Locate the cell with the specified text and output its [X, Y] center coordinate. 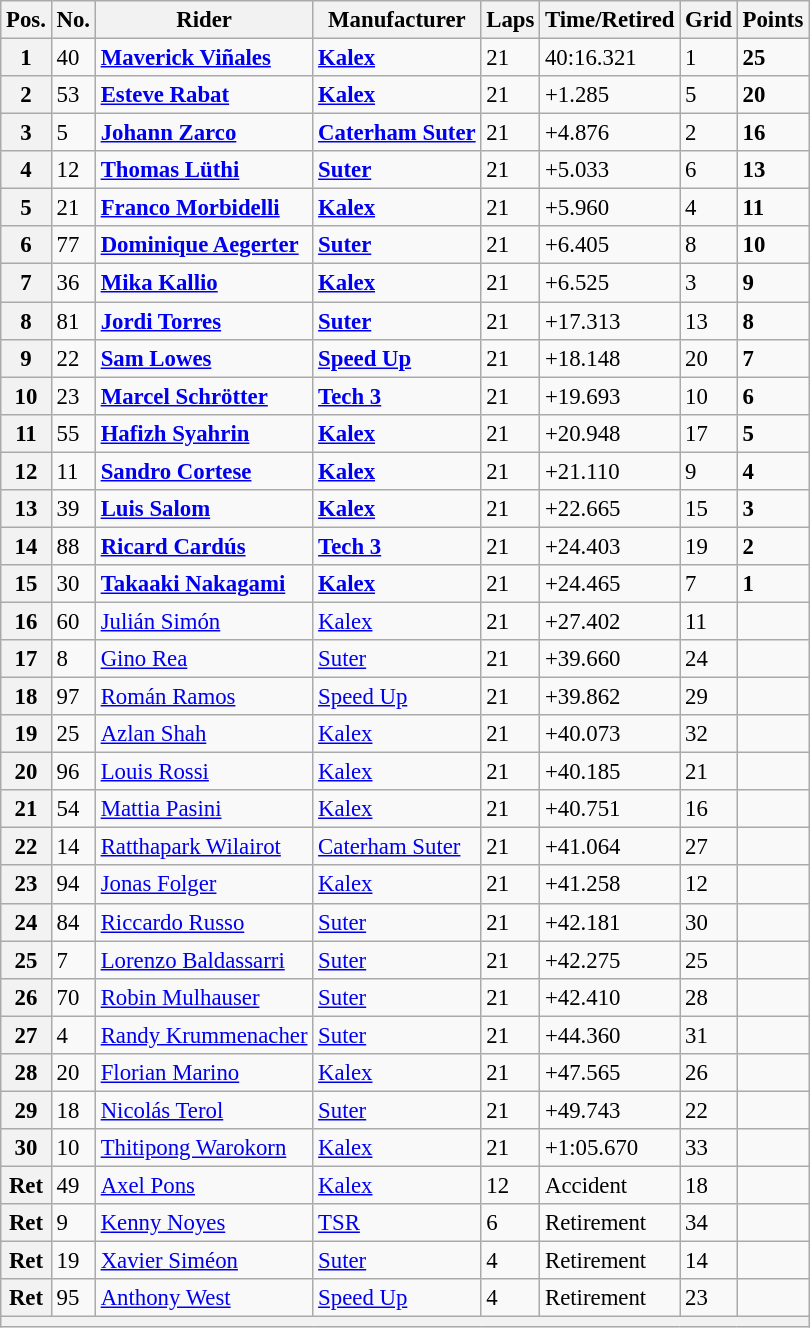
36 [73, 283]
55 [73, 433]
Ratthapark Wilairot [204, 847]
Sandro Cortese [204, 471]
+22.665 [610, 509]
+49.743 [610, 1110]
32 [708, 734]
40 [73, 58]
+4.876 [610, 133]
70 [73, 997]
Time/Retired [610, 20]
+47.565 [610, 1073]
Xavier Siméon [204, 1261]
39 [73, 509]
Azlan Shah [204, 734]
Rider [204, 20]
Kenny Noyes [204, 1223]
96 [73, 772]
Esteve Rabat [204, 95]
+5.960 [610, 208]
94 [73, 885]
Ricard Cardús [204, 546]
+40.185 [610, 772]
Points [772, 20]
97 [73, 697]
+6.525 [610, 283]
Dominique Aegerter [204, 245]
+42.181 [610, 922]
+17.313 [610, 321]
+19.693 [610, 396]
Mattia Pasini [204, 809]
54 [73, 809]
40:16.321 [610, 58]
Grid [708, 20]
Jonas Folger [204, 885]
Thomas Lüthi [204, 170]
+40.751 [610, 809]
+1:05.670 [610, 1148]
Laps [510, 20]
Julián Simón [204, 621]
+42.275 [610, 960]
Sam Lowes [204, 358]
34 [708, 1223]
Takaaki Nakagami [204, 584]
84 [73, 922]
+40.073 [610, 734]
Mika Kallio [204, 283]
Manufacturer [397, 20]
Randy Krummenacher [204, 1035]
Maverick Viñales [204, 58]
+39.660 [610, 659]
+41.258 [610, 885]
+44.360 [610, 1035]
Luis Salom [204, 509]
+20.948 [610, 433]
Hafizh Syahrin [204, 433]
Román Ramos [204, 697]
Pos. [26, 20]
49 [73, 1185]
Johann Zarco [204, 133]
Jordi Torres [204, 321]
Anthony West [204, 1298]
Thitipong Warokorn [204, 1148]
+24.403 [610, 546]
Axel Pons [204, 1185]
Nicolás Terol [204, 1110]
No. [73, 20]
+1.285 [610, 95]
+24.465 [610, 584]
Robin Mulhauser [204, 997]
Franco Morbidelli [204, 208]
+42.410 [610, 997]
31 [708, 1035]
+21.110 [610, 471]
53 [73, 95]
Accident [610, 1185]
TSR [397, 1223]
Louis Rossi [204, 772]
Lorenzo Baldassarri [204, 960]
81 [73, 321]
Riccardo Russo [204, 922]
60 [73, 621]
+41.064 [610, 847]
Florian Marino [204, 1073]
+39.862 [610, 697]
95 [73, 1298]
33 [708, 1148]
Gino Rea [204, 659]
+5.033 [610, 170]
+6.405 [610, 245]
+18.148 [610, 358]
77 [73, 245]
+27.402 [610, 621]
88 [73, 546]
Marcel Schrötter [204, 396]
